Scan for the cell matching the given text and deliver its (X, Y) coordinate at center. 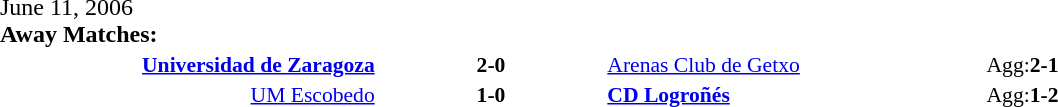
Arenas Club de Getxo (795, 64)
2-0 (492, 64)
